Find where the given text appears and provide that cell's center as [x, y] coordinate. 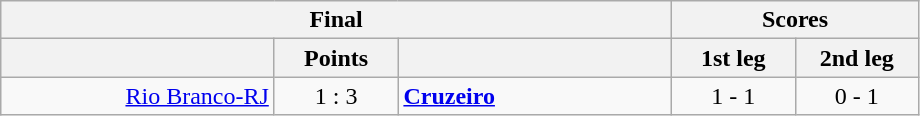
Cruzeiro [535, 96]
Points [336, 58]
Scores [794, 20]
1 - 1 [733, 96]
1 : 3 [336, 96]
2nd leg [857, 58]
Final [336, 20]
0 - 1 [857, 96]
1st leg [733, 58]
Rio Branco-RJ [138, 96]
